Identify which cell holds the provided text, then report its (x, y) central coordinate. 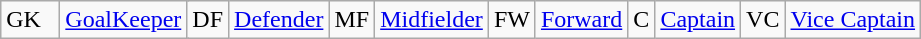
MF (352, 20)
Midfielder (432, 20)
Vice Captain (853, 20)
Defender (279, 20)
GK (30, 20)
VC (763, 20)
Captain (698, 20)
FW (512, 20)
Forward (581, 20)
GoalKeeper (124, 20)
DF (208, 20)
C (642, 20)
